Find where the given text appears and provide that cell's center as (x, y) coordinate. 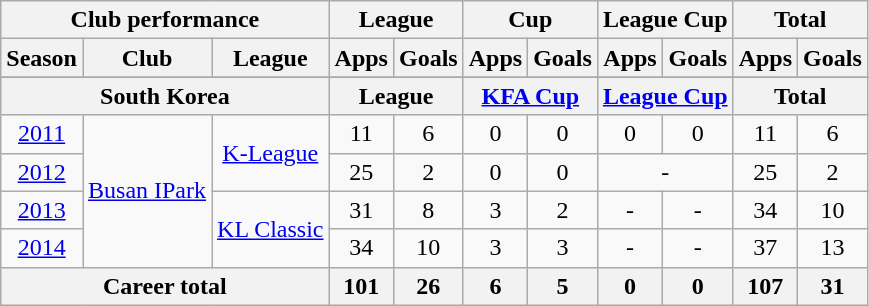
Career total (165, 286)
107 (765, 286)
2013 (42, 210)
Season (42, 58)
2014 (42, 248)
101 (361, 286)
2012 (42, 172)
13 (833, 248)
37 (765, 248)
Cup (530, 20)
South Korea (165, 96)
26 (428, 286)
K-League (270, 153)
8 (428, 210)
Club performance (165, 20)
5 (563, 286)
KFA Cup (530, 96)
2011 (42, 134)
KL Classic (270, 229)
Busan IPark (146, 191)
Club (146, 58)
